Output the (X, Y) coordinate of the center of the cell containing the given text.  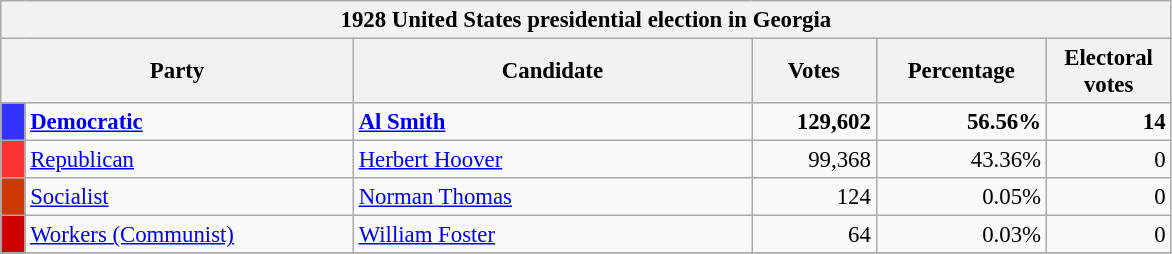
Votes (814, 72)
Herbert Hoover (552, 160)
Al Smith (552, 122)
William Foster (552, 235)
43.36% (961, 160)
Electoral votes (1108, 72)
56.56% (961, 122)
Party (178, 72)
Republican (189, 160)
0.05% (961, 197)
Percentage (961, 72)
0.03% (961, 235)
Socialist (189, 197)
Democratic (189, 122)
64 (814, 235)
Workers (Communist) (189, 235)
Norman Thomas (552, 197)
14 (1108, 122)
99,368 (814, 160)
124 (814, 197)
1928 United States presidential election in Georgia (586, 20)
129,602 (814, 122)
Candidate (552, 72)
